Capture the cell that displays the provided text and extract its [x, y] central coordinate. 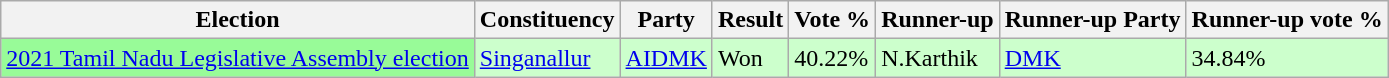
2021 Tamil Nadu Legislative Assembly election [238, 58]
Won [750, 58]
Vote % [832, 20]
AIDMK [666, 58]
Runner-up [938, 20]
34.84% [1287, 58]
Election [238, 20]
Singanallur [547, 58]
DMK [1092, 58]
N.Karthik [938, 58]
Result [750, 20]
Constituency [547, 20]
Party [666, 20]
40.22% [832, 58]
Runner-up Party [1092, 20]
Runner-up vote % [1287, 20]
